Scan for the cell matching the given text and deliver its [X, Y] coordinate at center. 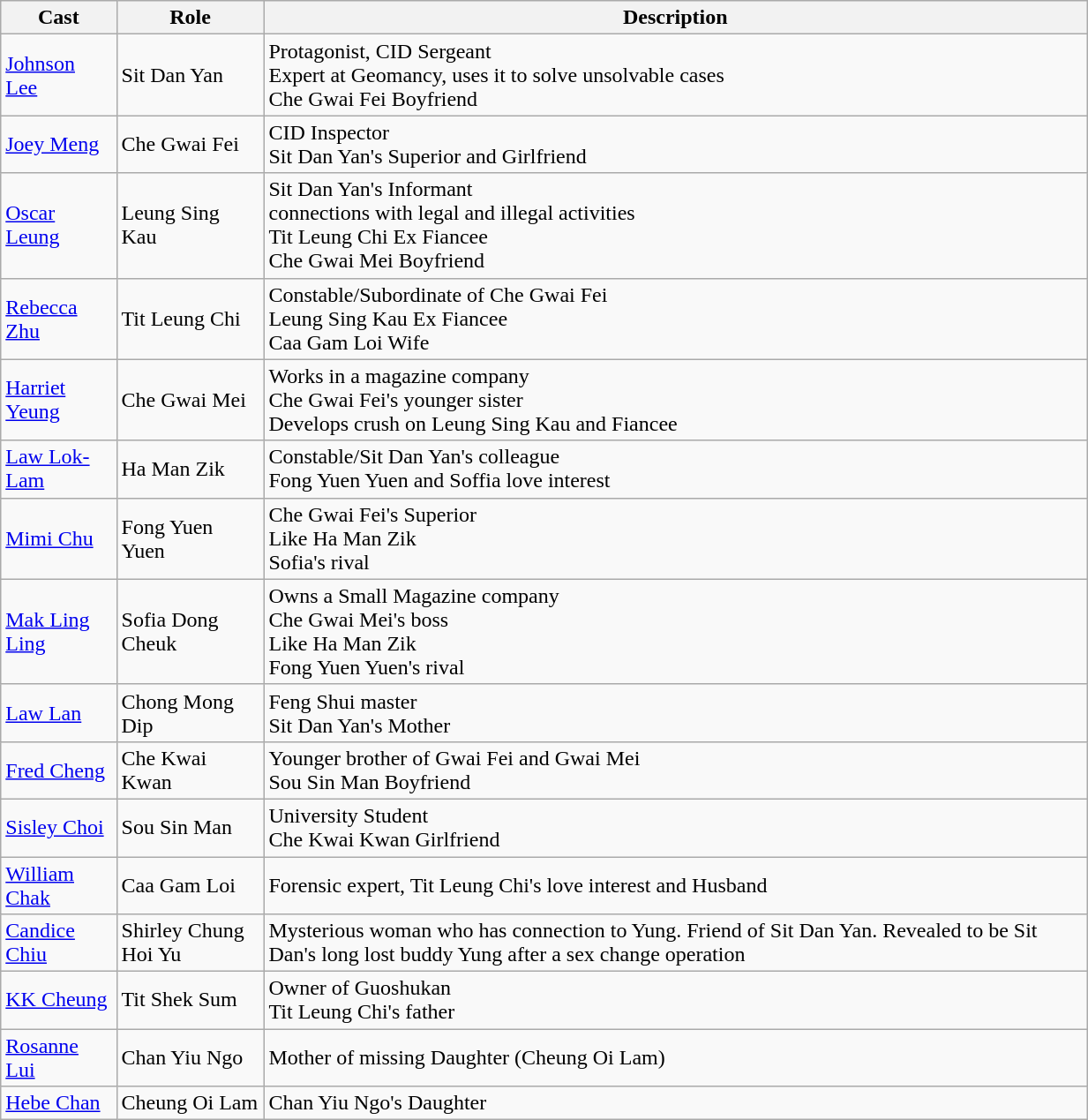
Constable/Sit Dan Yan's colleague Fong Yuen Yuen and Soffia love interest [676, 470]
Johnson Lee [58, 75]
Oscar Leung [58, 226]
Chan Yiu Ngo's Daughter [676, 1103]
Harriet Yeung [58, 400]
Sofia Dong Cheuk [191, 632]
Ha Man Zik [191, 470]
Forensic expert, Tit Leung Chi's love interest and Husband [676, 884]
Works in a magazine company Che Gwai Fei's younger sister Develops crush on Leung Sing Kau and Fiancee [676, 400]
Leung Sing Kau [191, 226]
Tit Leung Chi [191, 319]
Mother of missing Daughter (Cheung Oi Lam) [676, 1057]
Protagonist, CID Sergeant Expert at Geomancy, uses it to solve unsolvable cases Che Gwai Fei Boyfriend [676, 75]
Sit Dan Yan [191, 75]
Candice Chiu [58, 943]
Hebe Chan [58, 1103]
Constable/Subordinate of Che Gwai Fei Leung Sing Kau Ex Fiancee Caa Gam Loi Wife [676, 319]
Owns a Small Magazine company Che Gwai Mei's boss Like Ha Man Zik Fong Yuen Yuen's rival [676, 632]
Sit Dan Yan's Informant connections with legal and illegal activities Tit Leung Chi Ex Fiancee Che Gwai Mei Boyfriend [676, 226]
CID Inspector Sit Dan Yan's Superior and Girlfriend [676, 145]
Law Lok-Lam [58, 470]
Mak Ling Ling [58, 632]
Tit Shek Sum [191, 1001]
Rosanne Lui [58, 1057]
Fred Cheng [58, 770]
Cheung Oi Lam [191, 1103]
Mimi Chu [58, 538]
Che Gwai Fei [191, 145]
Joey Meng [58, 145]
Caa Gam Loi [191, 884]
Che Gwai Mei [191, 400]
Sou Sin Man [191, 828]
Mysterious woman who has connection to Yung. Friend of Sit Dan Yan. Revealed to be Sit Dan's long lost buddy Yung after a sex change operation [676, 943]
Che Gwai Fei's Superior Like Ha Man Zik Sofia's rival [676, 538]
Rebecca Zhu [58, 319]
Sisley Choi [58, 828]
Shirley Chung Hoi Yu [191, 943]
Chong Mong Dip [191, 713]
William Chak [58, 884]
Law Lan [58, 713]
Cast [58, 18]
Owner of GuoshukanTit Leung Chi's father [676, 1001]
Younger brother of Gwai Fei and Gwai Mei Sou Sin Man Boyfriend [676, 770]
Chan Yiu Ngo [191, 1057]
Che Kwai Kwan [191, 770]
University Student Che Kwai Kwan Girlfriend [676, 828]
KK Cheung [58, 1001]
Feng Shui masterSit Dan Yan's Mother [676, 713]
Role [191, 18]
Fong Yuen Yuen [191, 538]
Description [676, 18]
